Identify which cell holds the provided text, then report its (x, y) central coordinate. 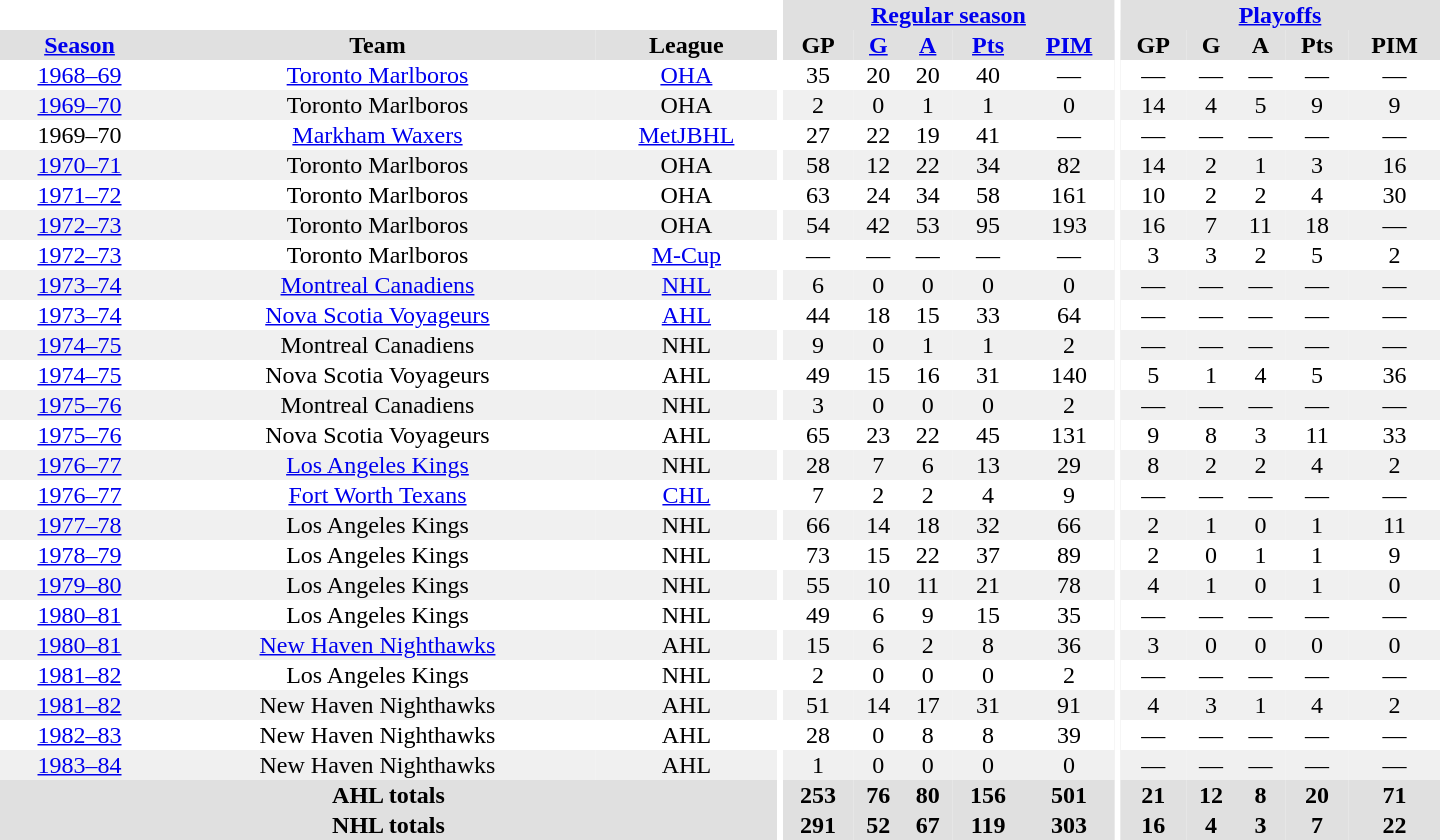
1979–80 (80, 585)
161 (1070, 195)
13 (988, 465)
Team (378, 45)
303 (1070, 825)
32 (988, 525)
29 (1070, 465)
91 (1070, 705)
65 (818, 435)
40 (988, 75)
Regular season (948, 15)
73 (818, 555)
291 (818, 825)
119 (988, 825)
League (686, 45)
1978–79 (80, 555)
Playoffs (1280, 15)
27 (818, 135)
42 (878, 225)
140 (1070, 375)
30 (1394, 195)
MetJBHL (686, 135)
Fort Worth Texans (378, 495)
24 (878, 195)
78 (1070, 585)
193 (1070, 225)
54 (818, 225)
501 (1070, 795)
1970–71 (80, 165)
1968–69 (80, 75)
67 (928, 825)
1977–78 (80, 525)
82 (1070, 165)
17 (928, 705)
Markham Waxers (378, 135)
23 (878, 435)
37 (988, 555)
51 (818, 705)
CHL (686, 495)
131 (1070, 435)
156 (988, 795)
41 (988, 135)
80 (928, 795)
Season (80, 45)
53 (928, 225)
71 (1394, 795)
NHL totals (388, 825)
44 (818, 315)
76 (878, 795)
39 (1070, 735)
64 (1070, 315)
45 (988, 435)
AHL totals (388, 795)
M-Cup (686, 255)
253 (818, 795)
19 (928, 135)
89 (1070, 555)
1982–83 (80, 735)
63 (818, 195)
55 (818, 585)
1971–72 (80, 195)
52 (878, 825)
95 (988, 225)
1983–84 (80, 765)
